Return the (X, Y) coordinate for the center point of the cell that contains the specified text.  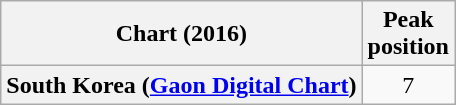
7 (408, 85)
South Korea (Gaon Digital Chart) (182, 85)
Peakposition (408, 34)
Chart (2016) (182, 34)
